Scan for the cell matching the given text and deliver its [X, Y] coordinate at center. 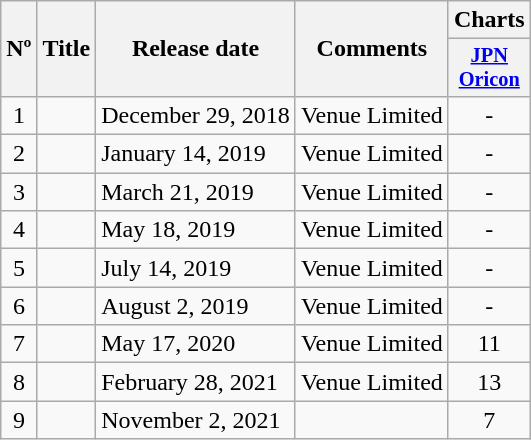
November 2, 2021 [196, 420]
March 21, 2019 [196, 192]
Charts [489, 20]
July 14, 2019 [196, 268]
August 2, 2019 [196, 306]
11 [489, 344]
5 [19, 268]
Comments [372, 49]
4 [19, 230]
9 [19, 420]
13 [489, 382]
December 29, 2018 [196, 115]
6 [19, 306]
January 14, 2019 [196, 154]
JPNOricon [489, 68]
1 [19, 115]
Title [66, 49]
8 [19, 382]
Nº [19, 49]
3 [19, 192]
2 [19, 154]
May 17, 2020 [196, 344]
February 28, 2021 [196, 382]
Release date [196, 49]
May 18, 2019 [196, 230]
